Pinpoint the cell where the given text exists, returning its [x, y] midpoint coordinate. 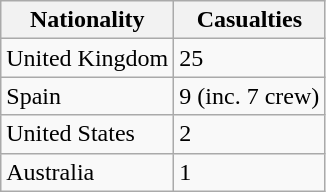
Casualties [250, 20]
2 [250, 134]
Australia [88, 172]
United States [88, 134]
9 (inc. 7 crew) [250, 96]
United Kingdom [88, 58]
25 [250, 58]
1 [250, 172]
Nationality [88, 20]
Spain [88, 96]
